Scan for the cell matching the given text and deliver its (x, y) coordinate at center. 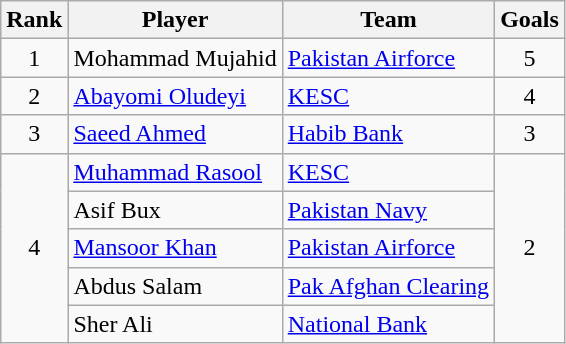
Sher Ali (175, 324)
Pakistan Navy (388, 210)
5 (530, 58)
Abdus Salam (175, 286)
Rank (34, 20)
Mansoor Khan (175, 248)
Mohammad Mujahid (175, 58)
Saeed Ahmed (175, 134)
National Bank (388, 324)
Habib Bank (388, 134)
1 (34, 58)
Abayomi Oludeyi (175, 96)
Player (175, 20)
Asif Bux (175, 210)
Muhammad Rasool (175, 172)
Goals (530, 20)
Team (388, 20)
Pak Afghan Clearing (388, 286)
